Determine the (X, Y) coordinate at the center of the cell enclosing the given text.  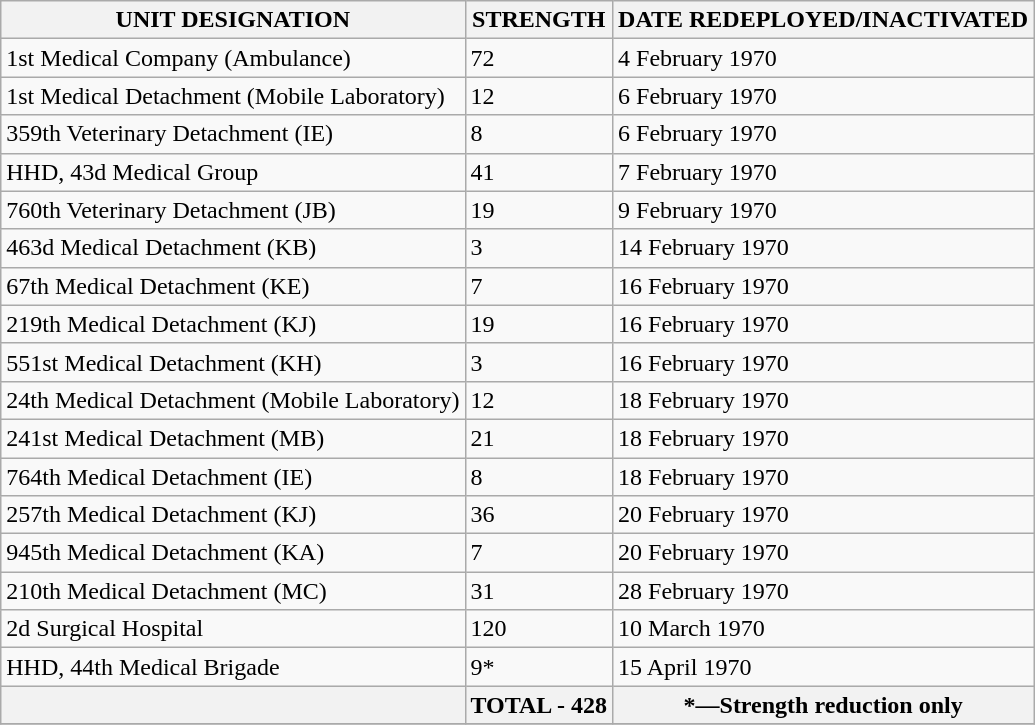
760th Veterinary Detachment (JB) (233, 210)
120 (539, 629)
*—Strength reduction only (824, 705)
HHD, 44th Medical Brigade (233, 667)
41 (539, 172)
463d Medical Detachment (KB) (233, 248)
9 February 1970 (824, 210)
28 February 1970 (824, 591)
14 February 1970 (824, 248)
UNIT DESIGNATION (233, 20)
21 (539, 438)
241st Medical Detachment (MB) (233, 438)
9* (539, 667)
764th Medical Detachment (IE) (233, 477)
551st Medical Detachment (KH) (233, 362)
7 February 1970 (824, 172)
HHD, 43d Medical Group (233, 172)
4 February 1970 (824, 58)
210th Medical Detachment (MC) (233, 591)
945th Medical Detachment (KA) (233, 553)
15 April 1970 (824, 667)
72 (539, 58)
DATE REDEPLOYED/INACTIVATED (824, 20)
257th Medical Detachment (KJ) (233, 515)
2d Surgical Hospital (233, 629)
67th Medical Detachment (KE) (233, 286)
TOTAL - 428 (539, 705)
36 (539, 515)
1st Medical Company (Ambulance) (233, 58)
219th Medical Detachment (KJ) (233, 324)
359th Veterinary Detachment (IE) (233, 134)
24th Medical Detachment (Mobile Laboratory) (233, 400)
1st Medical Detachment (Mobile Laboratory) (233, 96)
31 (539, 591)
STRENGTH (539, 20)
10 March 1970 (824, 629)
